Extract the (X, Y) coordinate from the center of the cell holding the provided text.  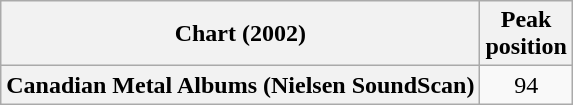
94 (526, 85)
Chart (2002) (240, 34)
Peakposition (526, 34)
Canadian Metal Albums (Nielsen SoundScan) (240, 85)
